Identify which cell holds the provided text, then report its (X, Y) central coordinate. 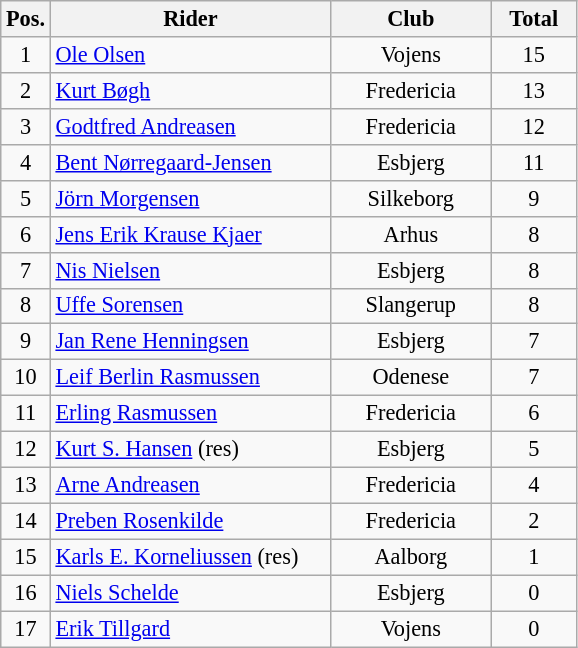
Jens Erik Krause Kjaer (190, 234)
16 (26, 593)
Pos. (26, 19)
Bent Nørregaard-Jensen (190, 162)
Jörn Morgensen (190, 198)
Karls E. Korneliussen (res) (190, 557)
Leif Berlin Rasmussen (190, 378)
Rider (190, 19)
Jan Rene Henningsen (190, 342)
Aalborg (411, 557)
Uffe Sorensen (190, 306)
Odenese (411, 378)
Preben Rosenkilde (190, 521)
Kurt S. Hansen (res) (190, 450)
Arhus (411, 234)
Erik Tillgard (190, 629)
Nis Nielsen (190, 270)
17 (26, 629)
Kurt Bøgh (190, 90)
Silkeborg (411, 198)
Total (534, 19)
14 (26, 521)
Slangerup (411, 306)
3 (26, 126)
Erling Rasmussen (190, 414)
Arne Andreasen (190, 485)
Ole Olsen (190, 55)
Club (411, 19)
10 (26, 378)
Niels Schelde (190, 593)
Godtfred Andreasen (190, 126)
